From the cell containing the given text, extract its center point as [x, y] coordinate. 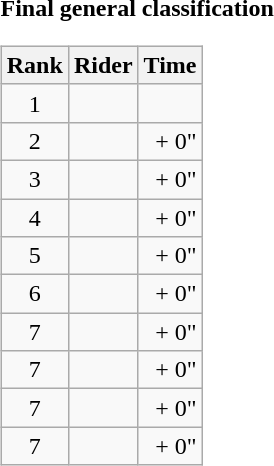
Rank [34, 65]
Time [170, 65]
1 [34, 103]
Rider [103, 65]
3 [34, 179]
2 [34, 141]
4 [34, 217]
5 [34, 256]
6 [34, 294]
